Identify which cell holds the provided text, then report its (x, y) central coordinate. 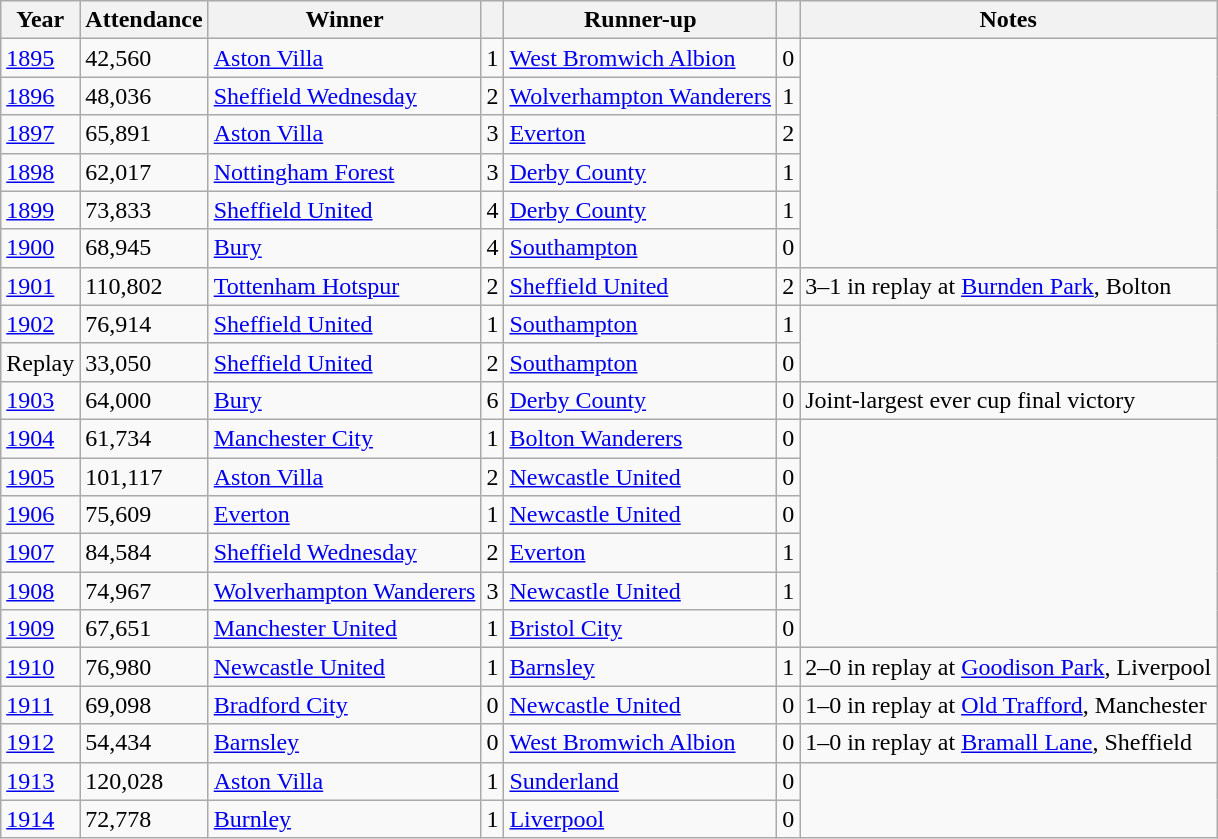
1896 (40, 96)
61,734 (144, 438)
1902 (40, 324)
Nottingham Forest (344, 172)
75,609 (144, 515)
Attendance (144, 20)
1914 (40, 819)
72,778 (144, 819)
73,833 (144, 210)
33,050 (144, 362)
Manchester United (344, 629)
1913 (40, 781)
Burnley (344, 819)
76,980 (144, 667)
1912 (40, 743)
3–1 in replay at Burnden Park, Bolton (1008, 286)
1904 (40, 438)
Runner-up (640, 20)
2–0 in replay at Goodison Park, Liverpool (1008, 667)
67,651 (144, 629)
1897 (40, 134)
Joint-largest ever cup final victory (1008, 400)
1908 (40, 591)
69,098 (144, 705)
Notes (1008, 20)
6 (492, 400)
101,117 (144, 477)
1910 (40, 667)
1909 (40, 629)
1895 (40, 58)
Year (40, 20)
Tottenham Hotspur (344, 286)
1901 (40, 286)
Sunderland (640, 781)
120,028 (144, 781)
Replay (40, 362)
Winner (344, 20)
Liverpool (640, 819)
Manchester City (344, 438)
Bradford City (344, 705)
74,967 (144, 591)
1898 (40, 172)
76,914 (144, 324)
54,434 (144, 743)
42,560 (144, 58)
1900 (40, 248)
1906 (40, 515)
68,945 (144, 248)
65,891 (144, 134)
1899 (40, 210)
1903 (40, 400)
1907 (40, 553)
64,000 (144, 400)
1–0 in replay at Old Trafford, Manchester (1008, 705)
Bristol City (640, 629)
110,802 (144, 286)
Bolton Wanderers (640, 438)
1905 (40, 477)
62,017 (144, 172)
1911 (40, 705)
84,584 (144, 553)
1–0 in replay at Bramall Lane, Sheffield (1008, 743)
48,036 (144, 96)
